Pinpoint the cell where the given text exists, returning its (x, y) midpoint coordinate. 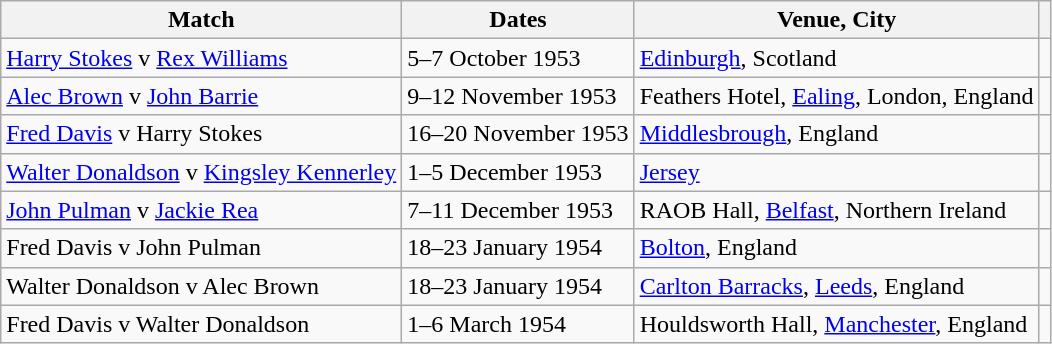
Walter Donaldson v Alec Brown (202, 286)
7–11 December 1953 (518, 210)
Fred Davis v Walter Donaldson (202, 324)
Harry Stokes v Rex Williams (202, 58)
5–7 October 1953 (518, 58)
Fred Davis v John Pulman (202, 248)
1–6 March 1954 (518, 324)
1–5 December 1953 (518, 172)
RAOB Hall, Belfast, Northern Ireland (836, 210)
Bolton, England (836, 248)
16–20 November 1953 (518, 134)
Carlton Barracks, Leeds, England (836, 286)
John Pulman v Jackie Rea (202, 210)
9–12 November 1953 (518, 96)
Houldsworth Hall, Manchester, England (836, 324)
Middlesbrough, England (836, 134)
Walter Donaldson v Kingsley Kennerley (202, 172)
Venue, City (836, 20)
Alec Brown v John Barrie (202, 96)
Dates (518, 20)
Feathers Hotel, Ealing, London, England (836, 96)
Edinburgh, Scotland (836, 58)
Fred Davis v Harry Stokes (202, 134)
Jersey (836, 172)
Match (202, 20)
